Capture the cell that displays the provided text and extract its [X, Y] central coordinate. 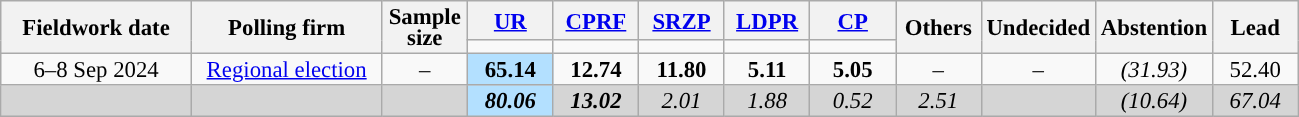
Samplesize [425, 28]
Lead [1255, 28]
52.40 [1255, 70]
13.02 [596, 101]
2.51 [939, 101]
0.52 [853, 101]
UR [511, 20]
LDPR [767, 20]
Abstention [1154, 28]
11.80 [682, 70]
CPRF [596, 20]
80.06 [511, 101]
2.01 [682, 101]
Polling firm [286, 28]
12.74 [596, 70]
5.05 [853, 70]
5.11 [767, 70]
1.88 [767, 101]
SRZP [682, 20]
Fieldwork date [96, 28]
(31.93) [1154, 70]
Others [939, 28]
Undecided [1038, 28]
67.04 [1255, 101]
65.14 [511, 70]
6–8 Sep 2024 [96, 70]
(10.64) [1154, 101]
Regional election [286, 70]
CP [853, 20]
